From the cell containing the given text, extract its center point as [x, y] coordinate. 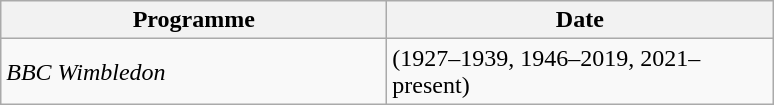
BBC Wimbledon [194, 72]
Programme [194, 20]
Date [580, 20]
(1927–1939, 1946–2019, 2021–present) [580, 72]
